Identify which cell holds the provided text, then report its (x, y) central coordinate. 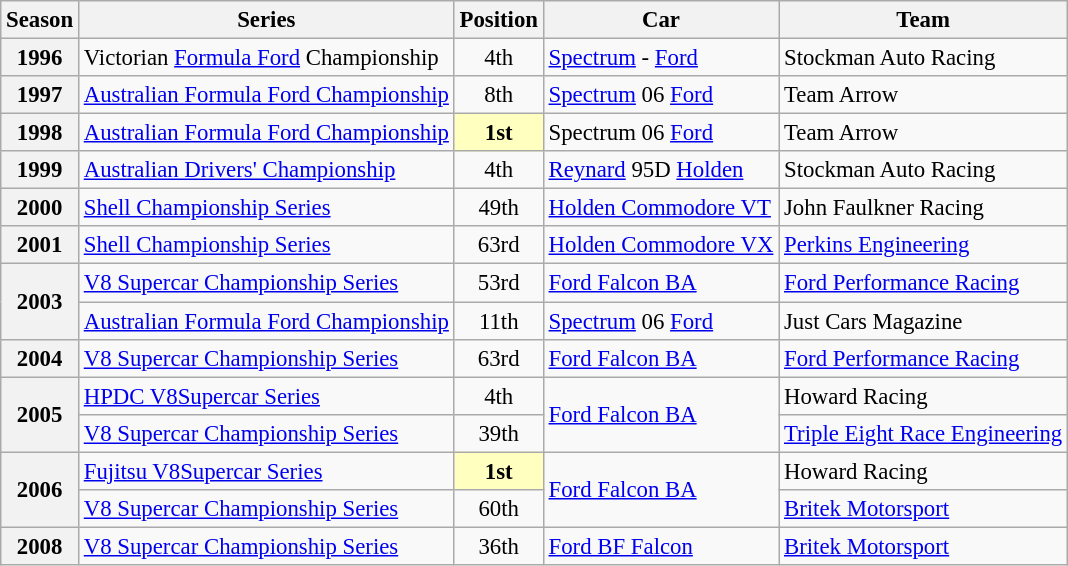
Spectrum - Ford (660, 58)
36th (498, 546)
2008 (40, 546)
1996 (40, 58)
39th (498, 433)
Ford BF Falcon (660, 546)
Series (266, 20)
2006 (40, 490)
Australian Drivers' Championship (266, 170)
Holden Commodore VT (660, 208)
49th (498, 208)
1999 (40, 170)
Victorian Formula Ford Championship (266, 58)
2005 (40, 414)
John Faulkner Racing (924, 208)
1998 (40, 133)
Reynard 95D Holden (660, 170)
Just Cars Magazine (924, 321)
Car (660, 20)
53rd (498, 283)
60th (498, 509)
Team (924, 20)
HPDC V8Supercar Series (266, 396)
Triple Eight Race Engineering (924, 433)
2004 (40, 358)
1997 (40, 95)
2000 (40, 208)
8th (498, 95)
Fujitsu V8Supercar Series (266, 471)
Position (498, 20)
11th (498, 321)
2001 (40, 245)
Season (40, 20)
2003 (40, 302)
Perkins Engineering (924, 245)
Holden Commodore VX (660, 245)
